Return [X, Y] of the center of cell containing provided text 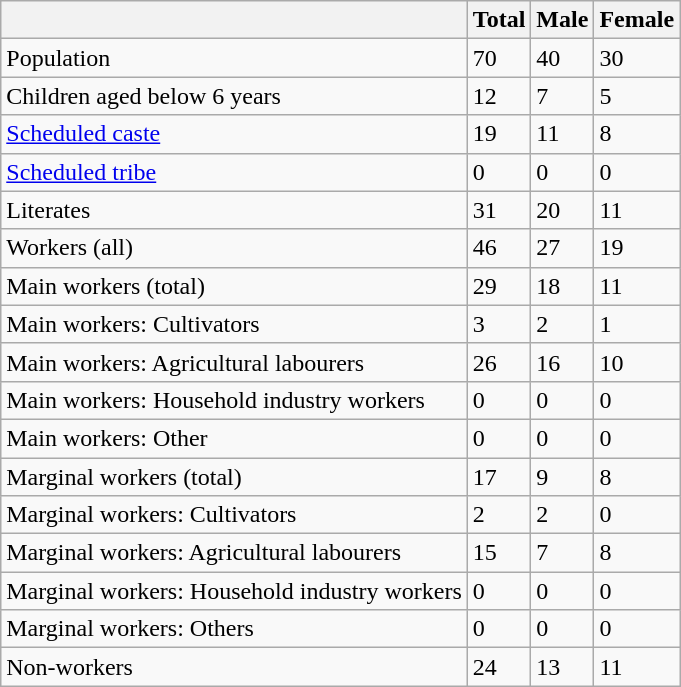
1 [637, 324]
5 [637, 96]
Non-workers [234, 667]
70 [499, 58]
Scheduled tribe [234, 172]
Marginal workers: Cultivators [234, 515]
Workers (all) [234, 248]
Main workers: Other [234, 438]
Marginal workers: Others [234, 629]
10 [637, 362]
3 [499, 324]
31 [499, 210]
Marginal workers (total) [234, 477]
12 [499, 96]
Female [637, 20]
13 [562, 667]
29 [499, 286]
9 [562, 477]
Main workers: Agricultural labourers [234, 362]
Scheduled caste [234, 134]
46 [499, 248]
15 [499, 553]
40 [562, 58]
Total [499, 20]
Children aged below 6 years [234, 96]
Population [234, 58]
Marginal workers: Household industry workers [234, 591]
16 [562, 362]
Literates [234, 210]
20 [562, 210]
26 [499, 362]
Main workers: Household industry workers [234, 400]
24 [499, 667]
Male [562, 20]
30 [637, 58]
Marginal workers: Agricultural labourers [234, 553]
Main workers (total) [234, 286]
27 [562, 248]
17 [499, 477]
18 [562, 286]
Main workers: Cultivators [234, 324]
